From the cell containing the given text, extract its center point as (X, Y) coordinate. 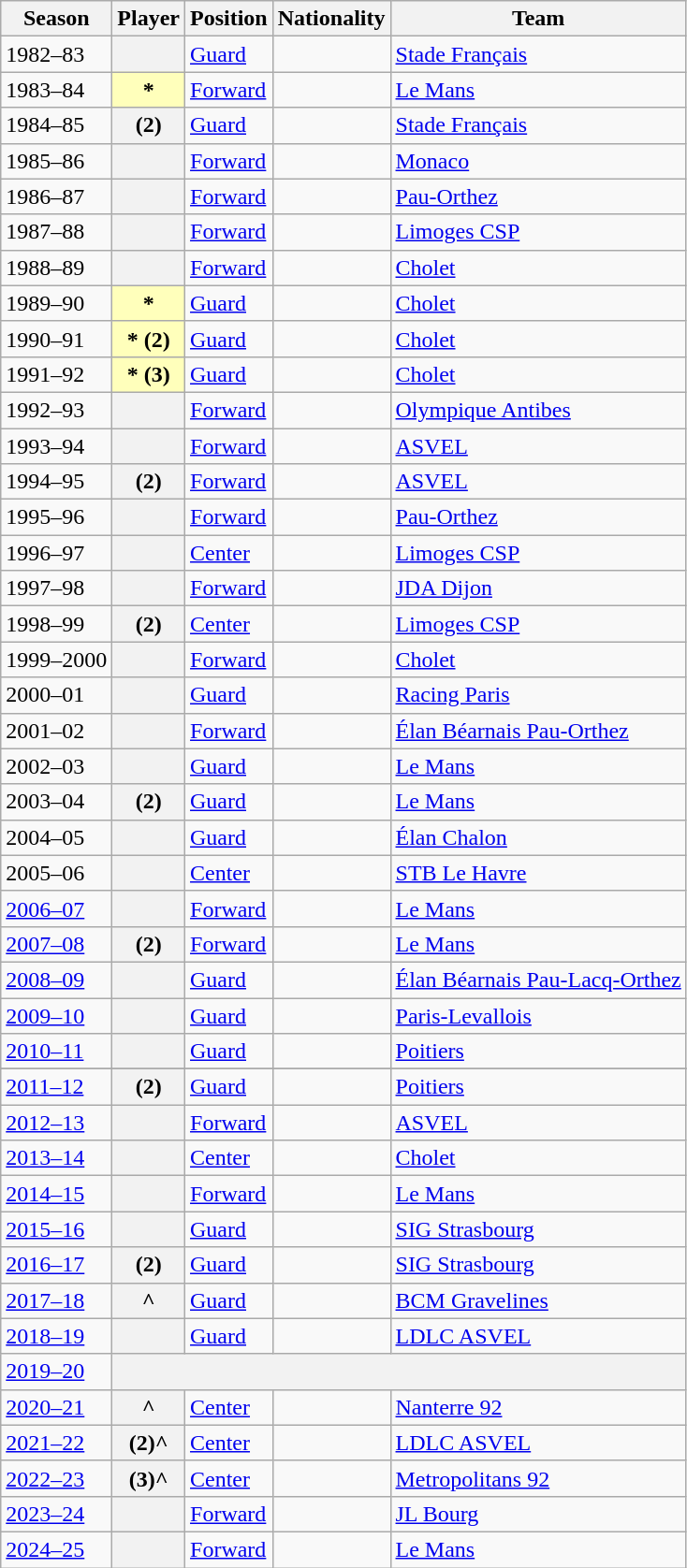
Metropolitans 92 (538, 1478)
(3)^ (149, 1478)
1987–88 (56, 232)
2013–14 (56, 1158)
Monaco (538, 161)
Élan Béarnais Pau-Lacq-Orthez (538, 980)
1998–99 (56, 624)
2004–05 (56, 837)
1985–86 (56, 161)
1994–95 (56, 482)
2009–10 (56, 1015)
2024–25 (56, 1549)
1988–89 (56, 268)
1982–83 (56, 54)
Élan Chalon (538, 837)
2008–09 (56, 980)
1991–92 (56, 374)
2015–16 (56, 1229)
Élan Béarnais Pau-Orthez (538, 731)
2020–21 (56, 1407)
JDA Dijon (538, 588)
1983–84 (56, 90)
Position (229, 19)
1990–91 (56, 339)
Paris-Levallois (538, 1015)
JL Bourg (538, 1514)
2005–06 (56, 873)
1995–96 (56, 517)
Season (56, 19)
1984–85 (56, 125)
STB Le Havre (538, 873)
1997–98 (56, 588)
2016–17 (56, 1265)
Nationality (331, 19)
* (2) (149, 339)
2006–07 (56, 908)
1993–94 (56, 446)
2007–08 (56, 944)
* (3) (149, 374)
Racing Paris (538, 695)
2000–01 (56, 695)
BCM Gravelines (538, 1300)
2014–15 (56, 1194)
2018–19 (56, 1336)
1996–97 (56, 553)
1999–2000 (56, 660)
1986–87 (56, 196)
2011–12 (56, 1087)
Olympique Antibes (538, 410)
Player (149, 19)
2010–11 (56, 1052)
Team (538, 19)
(2)^ (149, 1443)
2022–23 (56, 1478)
2023–24 (56, 1514)
1989–90 (56, 303)
2021–22 (56, 1443)
1992–93 (56, 410)
2019–20 (56, 1372)
2002–03 (56, 766)
Nanterre 92 (538, 1407)
2001–02 (56, 731)
2017–18 (56, 1300)
2003–04 (56, 802)
2012–13 (56, 1123)
